Return the [x, y] coordinate for the center point of the cell that contains the specified text.  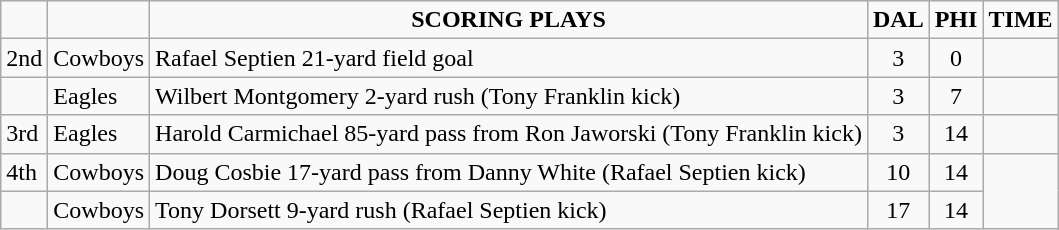
Rafael Septien 21-yard field goal [509, 58]
Tony Dorsett 9-yard rush (Rafael Septien kick) [509, 210]
Doug Cosbie 17-yard pass from Danny White (Rafael Septien kick) [509, 172]
7 [956, 96]
TIME [1020, 20]
Wilbert Montgomery 2-yard rush (Tony Franklin kick) [509, 96]
PHI [956, 20]
2nd [24, 58]
0 [956, 58]
DAL [898, 20]
3rd [24, 134]
Harold Carmichael 85-yard pass from Ron Jaworski (Tony Franklin kick) [509, 134]
4th [24, 172]
SCORING PLAYS [509, 20]
17 [898, 210]
10 [898, 172]
